Search for the cell housing the specified text and yield its [x, y] center coordinate. 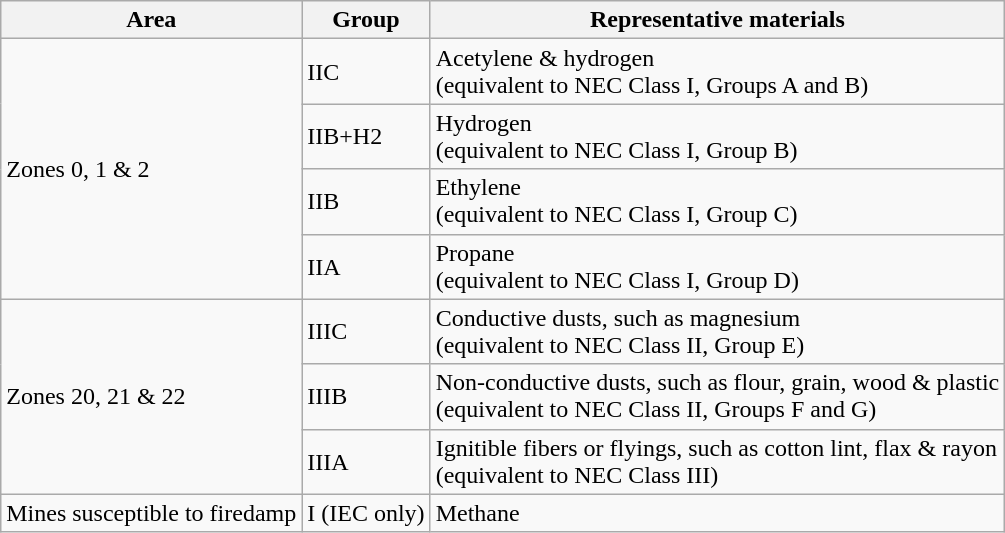
IIB [366, 202]
IIA [366, 266]
Hydrogen(equivalent to NEC Class I, Group B) [718, 136]
I (IEC only) [366, 513]
Group [366, 20]
Non-conductive dusts, such as flour, grain, wood & plastic(equivalent to NEC Class II, Groups F and G) [718, 396]
Methane [718, 513]
IIB+H2 [366, 136]
Conductive dusts, such as magnesium(equivalent to NEC Class II, Group E) [718, 332]
Ignitible fibers or flyings, such as cotton lint, flax & rayon(equivalent to NEC Class III) [718, 462]
IIIA [366, 462]
Mines susceptible to firedamp [152, 513]
IIIB [366, 396]
Propane(equivalent to NEC Class I, Group D) [718, 266]
Representative materials [718, 20]
Area [152, 20]
Acetylene & hydrogen(equivalent to NEC Class I, Groups A and B) [718, 72]
Ethylene(equivalent to NEC Class I, Group C) [718, 202]
Zones 20, 21 & 22 [152, 396]
IIC [366, 72]
Zones 0, 1 & 2 [152, 169]
IIIC [366, 332]
